Detect which cell encompasses the target text, then output its [X, Y] center coordinate. 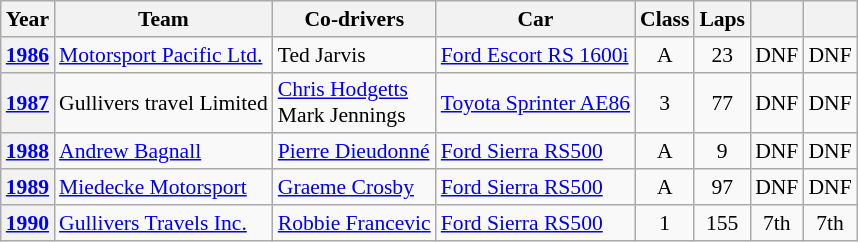
1990 [28, 223]
Graeme Crosby [354, 187]
Gullivers travel Limited [164, 102]
1988 [28, 152]
Gullivers Travels Inc. [164, 223]
Toyota Sprinter AE86 [536, 102]
1986 [28, 55]
Andrew Bagnall [164, 152]
155 [722, 223]
Robbie Francevic [354, 223]
Co-drivers [354, 19]
Car [536, 19]
97 [722, 187]
77 [722, 102]
Ford Escort RS 1600i [536, 55]
Chris Hodgetts Mark Jennings [354, 102]
1 [664, 223]
Ted Jarvis [354, 55]
1987 [28, 102]
Motorsport Pacific Ltd. [164, 55]
23 [722, 55]
Miedecke Motorsport [164, 187]
Class [664, 19]
1989 [28, 187]
3 [664, 102]
Team [164, 19]
Pierre Dieudonné [354, 152]
Year [28, 19]
9 [722, 152]
Laps [722, 19]
